Search for the cell housing the specified text and yield its [X, Y] center coordinate. 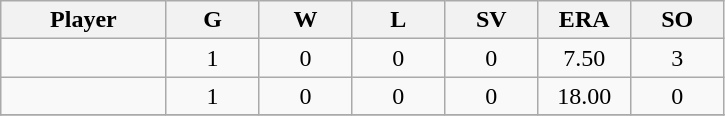
SO [678, 20]
G [212, 20]
W [306, 20]
SV [492, 20]
ERA [584, 20]
7.50 [584, 58]
18.00 [584, 96]
L [398, 20]
Player [84, 20]
3 [678, 58]
